Return the (x, y) coordinate for the center point of the cell that contains the specified text.  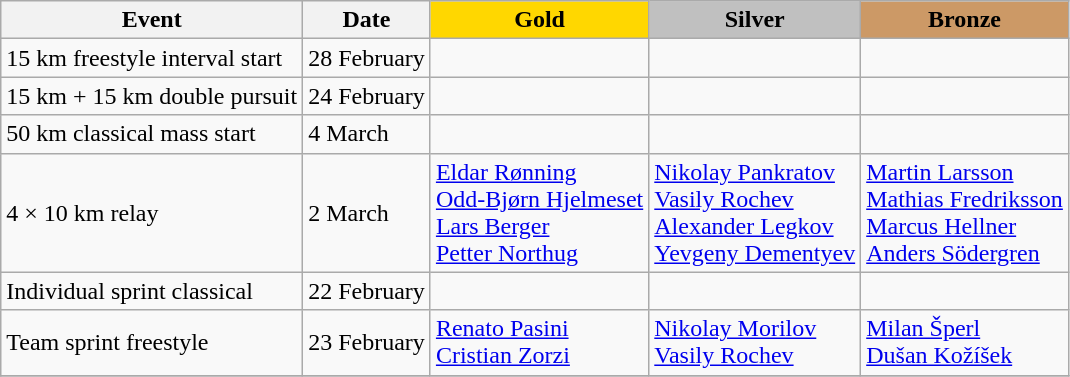
15 km freestyle interval start (152, 58)
Milan ŠperlDušan Kožíšek (965, 342)
Event (152, 20)
Eldar RønningOdd-Bjørn HjelmesetLars BergerPetter Northug (539, 212)
15 km + 15 km double pursuit (152, 96)
22 February (367, 291)
Gold (539, 20)
Nikolay PankratovVasily RochevAlexander LegkovYevgeny Dementyev (755, 212)
23 February (367, 342)
Individual sprint classical (152, 291)
28 February (367, 58)
2 March (367, 212)
50 km classical mass start (152, 134)
4 × 10 km relay (152, 212)
Nikolay MorilovVasily Rochev (755, 342)
Renato PasiniCristian Zorzi (539, 342)
Date (367, 20)
Bronze (965, 20)
24 February (367, 96)
Martin LarssonMathias FredrikssonMarcus HellnerAnders Södergren (965, 212)
Team sprint freestyle (152, 342)
4 March (367, 134)
Silver (755, 20)
